Provide the (X, Y) coordinate of the cell's center where the given text is located.  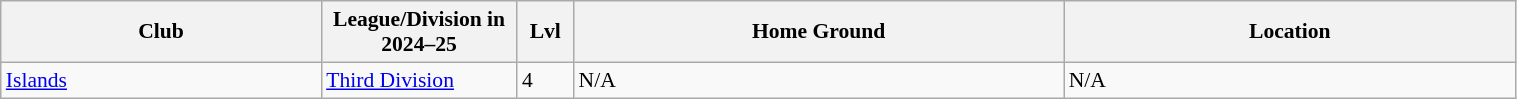
Club (161, 32)
Location (1290, 32)
Islands (161, 80)
Home Ground (819, 32)
Third Division (419, 80)
League/Division in 2024–25 (419, 32)
Lvl (546, 32)
4 (546, 80)
